Search for the cell housing the specified text and yield its (X, Y) center coordinate. 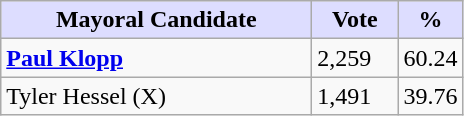
Mayoral Candidate (156, 20)
Paul Klopp (156, 58)
39.76 (430, 96)
Vote (355, 20)
2,259 (355, 58)
1,491 (355, 96)
Tyler Hessel (X) (156, 96)
60.24 (430, 58)
% (430, 20)
